For the text-containing cell, return its midpoint in (x, y) coordinate format. 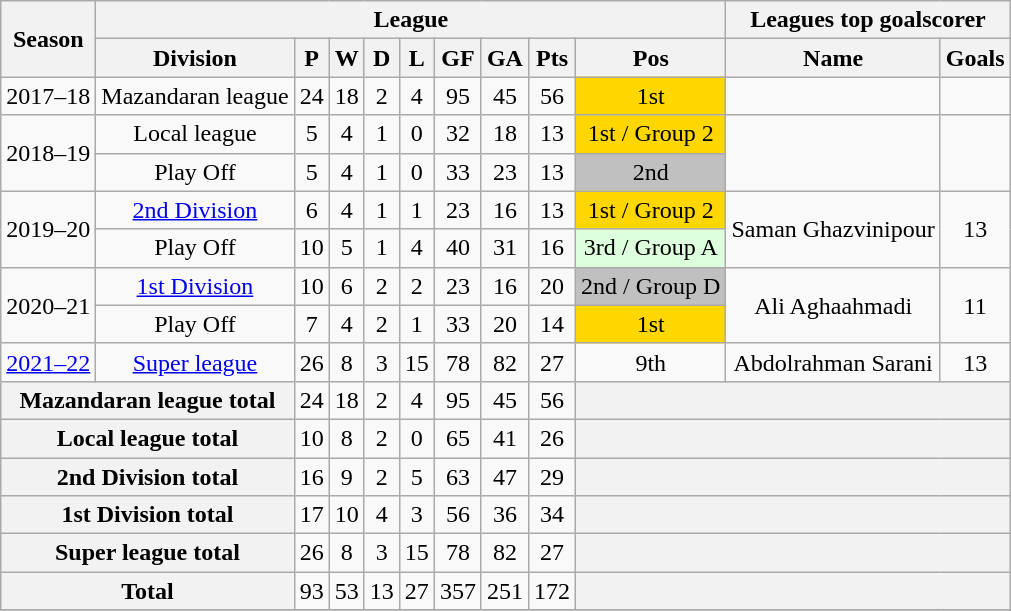
2nd Division (195, 210)
Local league (195, 134)
Leagues top goalscorer (868, 20)
Season (48, 39)
Goals (975, 58)
29 (552, 477)
41 (504, 438)
172 (552, 591)
40 (458, 248)
2nd (651, 172)
2020–21 (48, 305)
1st Division total (148, 515)
2017–18 (48, 96)
2nd / Group D (651, 286)
Total (148, 591)
1st Division (195, 286)
D (382, 58)
14 (552, 324)
63 (458, 477)
9 (346, 477)
47 (504, 477)
11 (975, 305)
32 (458, 134)
251 (504, 591)
3rd / Group A (651, 248)
2nd Division total (148, 477)
Ali Aghaahmadi (833, 305)
34 (552, 515)
Pts (552, 58)
53 (346, 591)
Name (833, 58)
League (411, 20)
L (416, 58)
Super league total (148, 553)
17 (312, 515)
W (346, 58)
GF (458, 58)
2021–22 (48, 362)
Division (195, 58)
Pos (651, 58)
GA (504, 58)
31 (504, 248)
36 (504, 515)
Abdolrahman Sarani (833, 362)
P (312, 58)
65 (458, 438)
Super league (195, 362)
Local league total (148, 438)
Saman Ghazvinipour (833, 229)
Mazandaran league total (148, 400)
2018–19 (48, 153)
2019–20 (48, 229)
9th (651, 362)
357 (458, 591)
93 (312, 591)
Mazandaran league (195, 96)
7 (312, 324)
